Find where the given text appears and provide that cell's center as [X, Y] coordinate. 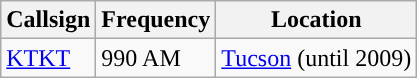
Tucson (until 2009) [316, 58]
Frequency [156, 20]
KTKT [48, 58]
Callsign [48, 20]
990 AM [156, 58]
Location [316, 20]
